Return the (X, Y) coordinate for the center point of the cell that contains the specified text.  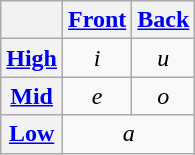
a (129, 134)
High (32, 58)
u (164, 58)
o (164, 96)
i (98, 58)
Low (32, 134)
Mid (32, 96)
Front (98, 20)
e (98, 96)
Back (164, 20)
